Capture the cell that displays the provided text and extract its [x, y] central coordinate. 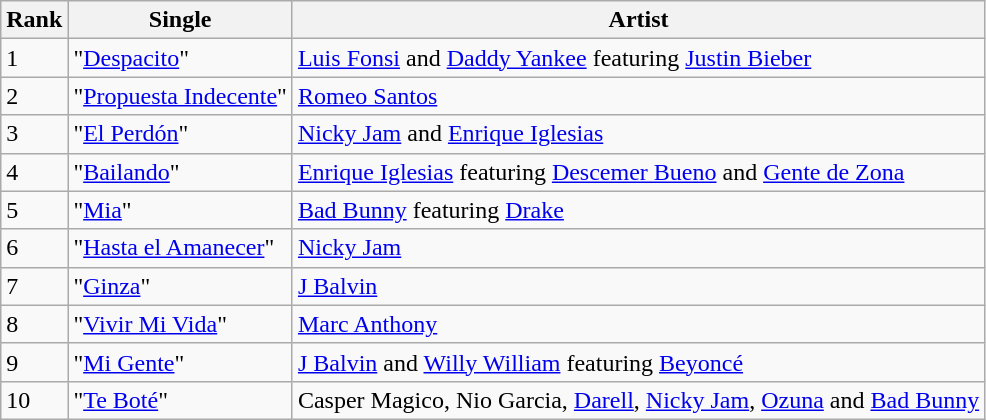
Luis Fonsi and Daddy Yankee featuring Justin Bieber [638, 58]
"Te Boté" [180, 400]
Casper Magico, Nio Garcia, Darell, Nicky Jam, Ozuna and Bad Bunny [638, 400]
Marc Anthony [638, 324]
Romeo Santos [638, 96]
7 [34, 286]
5 [34, 210]
1 [34, 58]
Bad Bunny featuring Drake [638, 210]
"Propuesta Indecente" [180, 96]
9 [34, 362]
Artist [638, 20]
4 [34, 172]
"Bailando" [180, 172]
2 [34, 96]
3 [34, 134]
J Balvin and Willy William featuring Beyoncé [638, 362]
"Mia" [180, 210]
8 [34, 324]
"Ginza" [180, 286]
Enrique Iglesias featuring Descemer Bueno and Gente de Zona [638, 172]
"Hasta el Amanecer" [180, 248]
6 [34, 248]
Nicky Jam [638, 248]
10 [34, 400]
"Despacito" [180, 58]
J Balvin [638, 286]
Rank [34, 20]
Nicky Jam and Enrique Iglesias [638, 134]
Single [180, 20]
"El Perdón" [180, 134]
"Vivir Mi Vida" [180, 324]
"Mi Gente" [180, 362]
